Scan for the cell matching the given text and deliver its [x, y] coordinate at center. 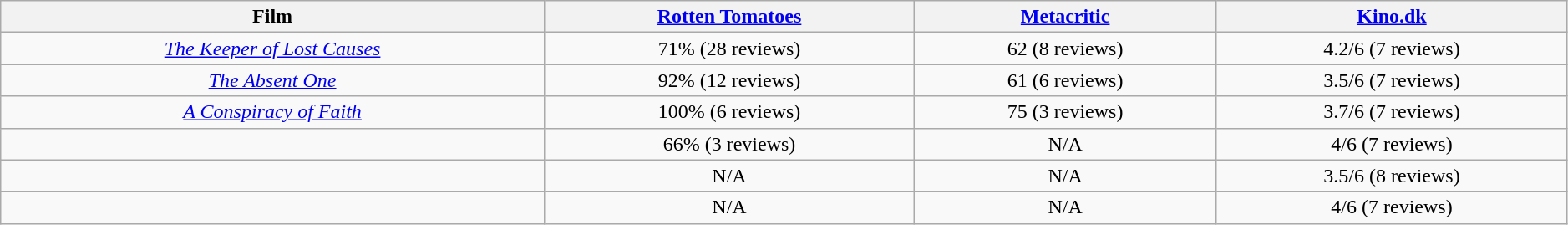
66% (3 reviews) [728, 144]
71% (28 reviews) [728, 49]
A Conspiracy of Faith [272, 112]
Metacritic [1066, 17]
Rotten Tomatoes [728, 17]
75 (3 reviews) [1066, 112]
3.7/6 (7 reviews) [1392, 112]
100% (6 reviews) [728, 112]
The Absent One [272, 80]
The Keeper of Lost Causes [272, 49]
3.5/6 (7 reviews) [1392, 80]
62 (8 reviews) [1066, 49]
Film [272, 17]
Kino.dk [1392, 17]
3.5/6 (8 reviews) [1392, 176]
61 (6 reviews) [1066, 80]
4.2/6 (7 reviews) [1392, 49]
92% (12 reviews) [728, 80]
